Detect which cell encompasses the target text, then output its (x, y) center coordinate. 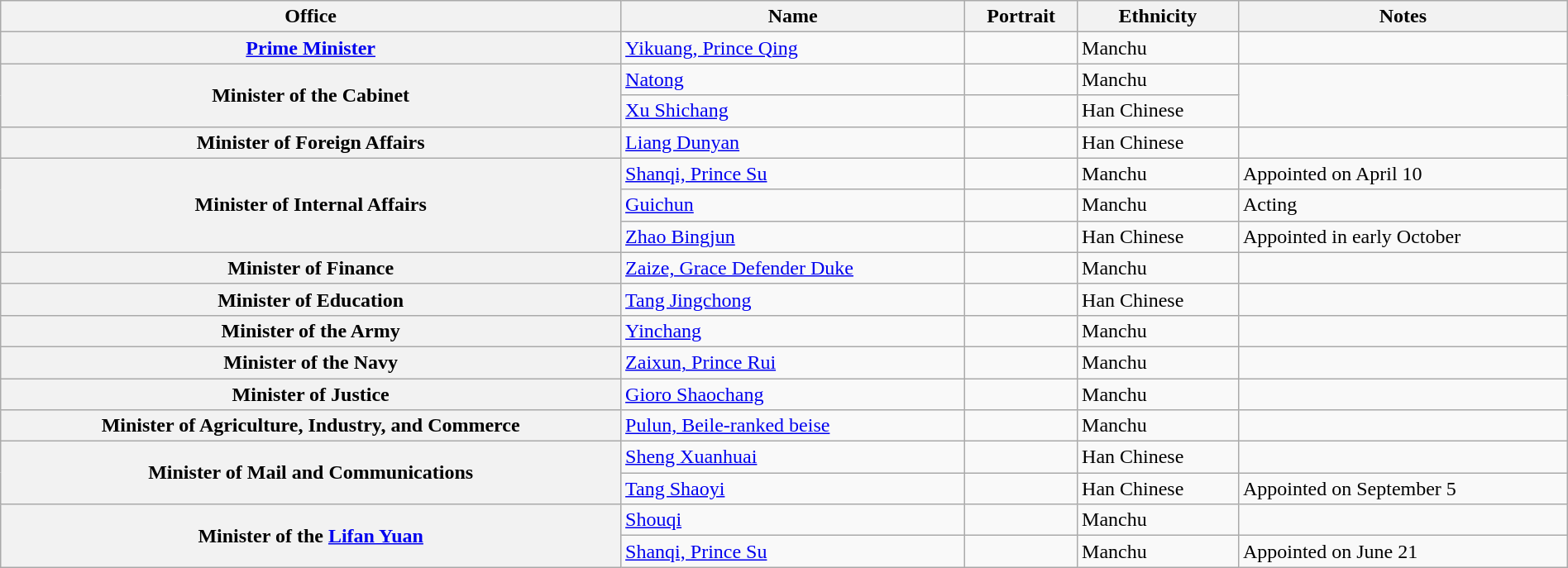
Pulun, Beile-ranked beise (793, 426)
Prime Minister (311, 48)
Name (793, 17)
Minister of Finance (311, 268)
Zhao Bingjun (793, 236)
Natong (793, 79)
Minister of the Navy (311, 362)
Minister of Agriculture, Industry, and Commerce (311, 426)
Ethnicity (1158, 17)
Zaize, Grace Defender Duke (793, 268)
Portrait (1021, 17)
Tang Jingchong (793, 299)
Sheng Xuanhuai (793, 457)
Minister of the Cabinet (311, 95)
Zaixun, Prince Rui (793, 362)
Gioro Shaochang (793, 394)
Guichun (793, 205)
Shouqi (793, 520)
Tang Shaoyi (793, 489)
Appointed on June 21 (1403, 551)
Minister of Education (311, 299)
Xu Shichang (793, 111)
Appointed in early October (1403, 236)
Office (311, 17)
Minister of the Lifan Yuan (311, 536)
Minister of Mail and Communications (311, 473)
Minister of Foreign Affairs (311, 142)
Yikuang, Prince Qing (793, 48)
Yinchang (793, 331)
Minister of Justice (311, 394)
Acting (1403, 205)
Minister of the Army (311, 331)
Minister of Internal Affairs (311, 205)
Appointed on April 10 (1403, 174)
Appointed on September 5 (1403, 489)
Liang Dunyan (793, 142)
Notes (1403, 17)
